Locate the cell with the specified text and output its (X, Y) center coordinate. 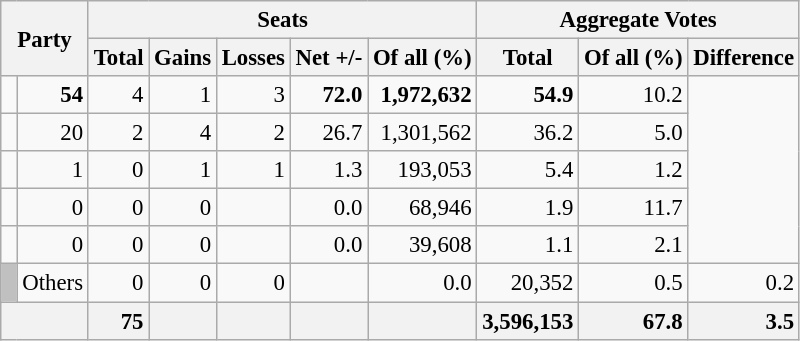
1.2 (634, 170)
Aggregate Votes (638, 20)
Losses (253, 58)
Party (45, 38)
3,596,153 (528, 321)
1.9 (528, 208)
0.2 (744, 283)
3 (253, 95)
1.1 (528, 245)
26.7 (328, 133)
11.7 (634, 208)
1,301,562 (422, 133)
72.0 (328, 95)
0.5 (634, 283)
20,352 (528, 283)
67.8 (634, 321)
5.0 (634, 133)
54.9 (528, 95)
Gains (183, 58)
36.2 (528, 133)
3.5 (744, 321)
39,608 (422, 245)
75 (118, 321)
Seats (282, 20)
1.3 (328, 170)
193,053 (422, 170)
10.2 (634, 95)
1,972,632 (422, 95)
5.4 (528, 170)
Others (52, 283)
2.1 (634, 245)
20 (52, 133)
54 (52, 95)
68,946 (422, 208)
Difference (744, 58)
Net +/- (328, 58)
